Determine the [x, y] coordinate at the center of the cell enclosing the given text.  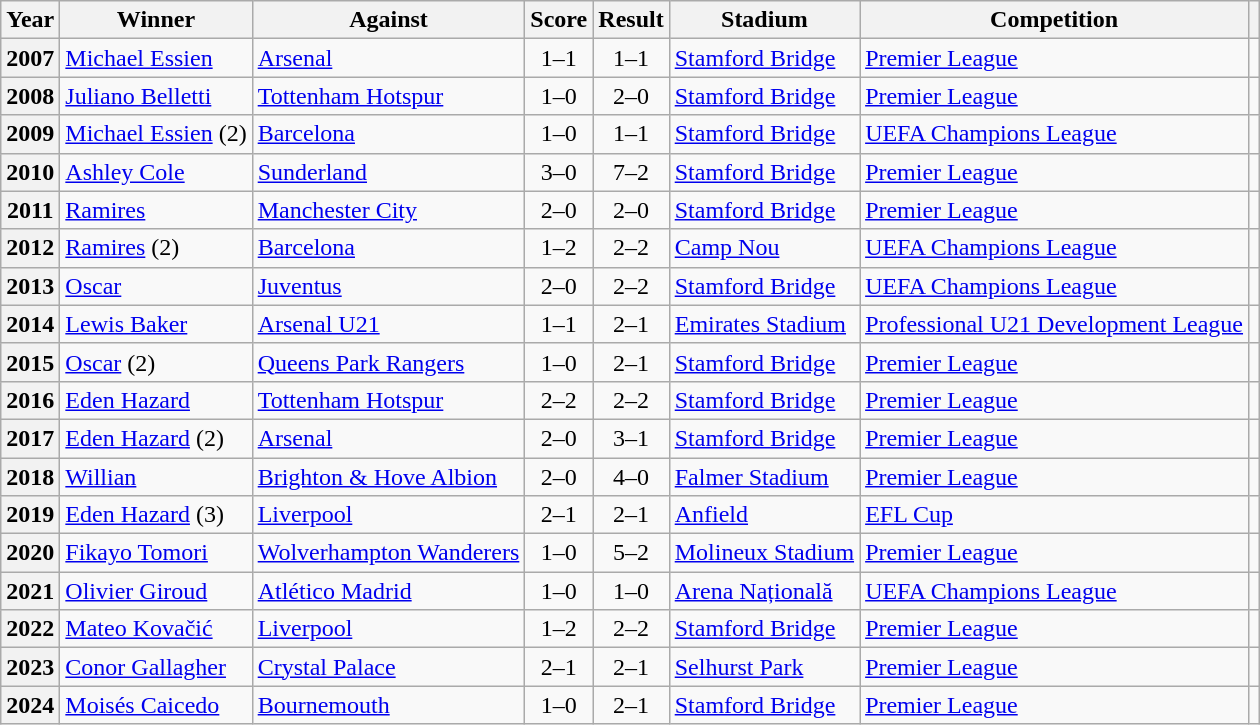
Year [30, 20]
2016 [30, 400]
Conor Gallagher [156, 667]
Sunderland [388, 172]
2014 [30, 324]
Wolverhampton Wanderers [388, 553]
Eden Hazard (3) [156, 515]
2015 [30, 362]
Competition [1054, 20]
Emirates Stadium [764, 324]
2023 [30, 667]
Brighton & Hove Albion [388, 477]
Arena Națională [764, 591]
Result [631, 20]
Arsenal U21 [388, 324]
2013 [30, 286]
Molineux Stadium [764, 553]
2008 [30, 96]
2012 [30, 248]
4–0 [631, 477]
2019 [30, 515]
7–2 [631, 172]
Professional U21 Development League [1054, 324]
Willian [156, 477]
3–0 [559, 172]
Selhurst Park [764, 667]
Oscar (2) [156, 362]
Eden Hazard (2) [156, 438]
Eden Hazard [156, 400]
2009 [30, 134]
Fikayo Tomori [156, 553]
Moisés Caicedo [156, 705]
Crystal Palace [388, 667]
Camp Nou [764, 248]
2011 [30, 210]
Bournemouth [388, 705]
Ramires [156, 210]
Manchester City [388, 210]
Ashley Cole [156, 172]
2010 [30, 172]
Lewis Baker [156, 324]
2022 [30, 629]
5–2 [631, 553]
EFL Cup [1054, 515]
2024 [30, 705]
Olivier Giroud [156, 591]
Against [388, 20]
Mateo Kovačić [156, 629]
2017 [30, 438]
Winner [156, 20]
2007 [30, 58]
Michael Essien [156, 58]
Atlético Madrid [388, 591]
Anfield [764, 515]
Score [559, 20]
Queens Park Rangers [388, 362]
2021 [30, 591]
2018 [30, 477]
Falmer Stadium [764, 477]
Michael Essien (2) [156, 134]
Juliano Belletti [156, 96]
Ramires (2) [156, 248]
Stadium [764, 20]
3–1 [631, 438]
Oscar [156, 286]
2020 [30, 553]
Juventus [388, 286]
